For the text-containing cell, return its midpoint in (X, Y) coordinate format. 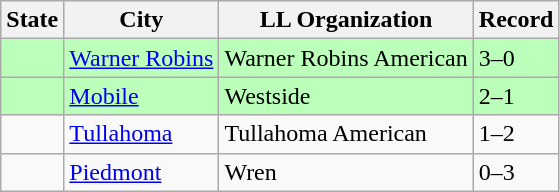
Tullahoma American (346, 134)
Mobile (142, 96)
0–3 (516, 172)
State (32, 20)
Tullahoma (142, 134)
3–0 (516, 58)
2–1 (516, 96)
1–2 (516, 134)
Warner Robins (142, 58)
Warner Robins American (346, 58)
LL Organization (346, 20)
City (142, 20)
Record (516, 20)
Westside (346, 96)
Wren (346, 172)
Piedmont (142, 172)
